From the cell containing the given text, extract its center point as [X, Y] coordinate. 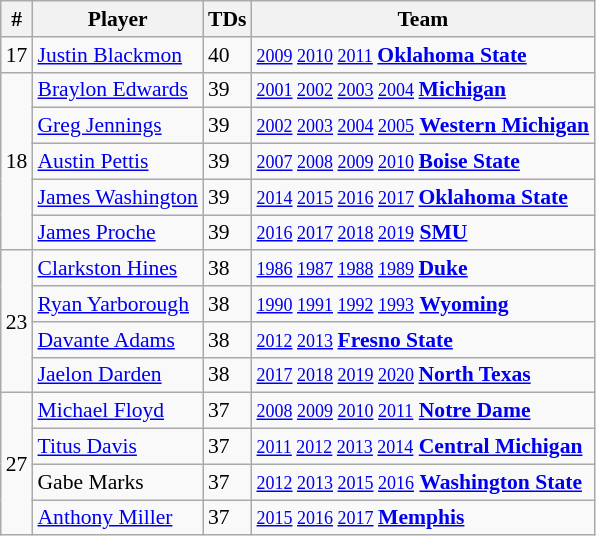
40 [228, 55]
2016 2017 2018 2019 SMU [422, 233]
2017 2018 2019 2020 North Texas [422, 375]
2014 2015 2016 2017 Oklahoma State [422, 197]
James Washington [117, 197]
Davante Adams [117, 340]
Braylon Edwards [117, 90]
23 [17, 322]
Justin Blackmon [117, 55]
Gabe Marks [117, 482]
2012 2013 Fresno State [422, 340]
Anthony Miller [117, 518]
2002 2003 2004 2005 Western Michigan [422, 126]
TDs [228, 19]
2012 2013 2015 2016 Washington State [422, 482]
Greg Jennings [117, 126]
Team [422, 19]
17 [17, 55]
1986 1987 1988 1989 Duke [422, 269]
Clarkston Hines [117, 269]
2008 2009 2010 2011 Notre Dame [422, 411]
Ryan Yarborough [117, 304]
27 [17, 464]
Player [117, 19]
Titus Davis [117, 447]
2011 2012 2013 2014 Central Michigan [422, 447]
2015 2016 2017 Memphis [422, 518]
James Proche [117, 233]
Austin Pettis [117, 162]
Jaelon Darden [117, 375]
# [17, 19]
Michael Floyd [117, 411]
2007 2008 2009 2010 Boise State [422, 162]
2009 2010 2011 Oklahoma State [422, 55]
2001 2002 2003 2004 Michigan [422, 90]
1990 1991 1992 1993 Wyoming [422, 304]
18 [17, 161]
